Identify which cell holds the provided text, then report its (X, Y) central coordinate. 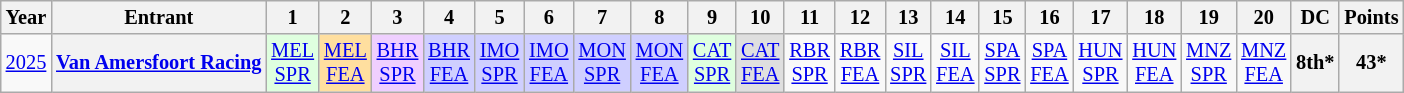
SILSPR (908, 63)
BHRFEA (449, 63)
Points (1371, 17)
SPAFEA (1049, 63)
2025 (26, 63)
SILFEA (955, 63)
DC (1315, 17)
MNZSPR (1208, 63)
18 (1154, 17)
8th* (1315, 63)
4 (449, 17)
IMOSPR (500, 63)
HUNSPR (1101, 63)
16 (1049, 17)
13 (908, 17)
6 (548, 17)
MELFEA (346, 63)
8 (660, 17)
MONSPR (602, 63)
HUNFEA (1154, 63)
43* (1371, 63)
11 (809, 17)
RBRFEA (860, 63)
BHRSPR (398, 63)
17 (1101, 17)
IMOFEA (548, 63)
20 (1264, 17)
3 (398, 17)
SPASPR (1002, 63)
CATSPR (712, 63)
12 (860, 17)
MNZFEA (1264, 63)
7 (602, 17)
MELSPR (292, 63)
14 (955, 17)
CATFEA (760, 63)
Van Amersfoort Racing (158, 63)
9 (712, 17)
1 (292, 17)
RBRSPR (809, 63)
Entrant (158, 17)
15 (1002, 17)
5 (500, 17)
19 (1208, 17)
10 (760, 17)
Year (26, 17)
2 (346, 17)
MONFEA (660, 63)
